Pinpoint the cell where the given text exists, returning its (X, Y) midpoint coordinate. 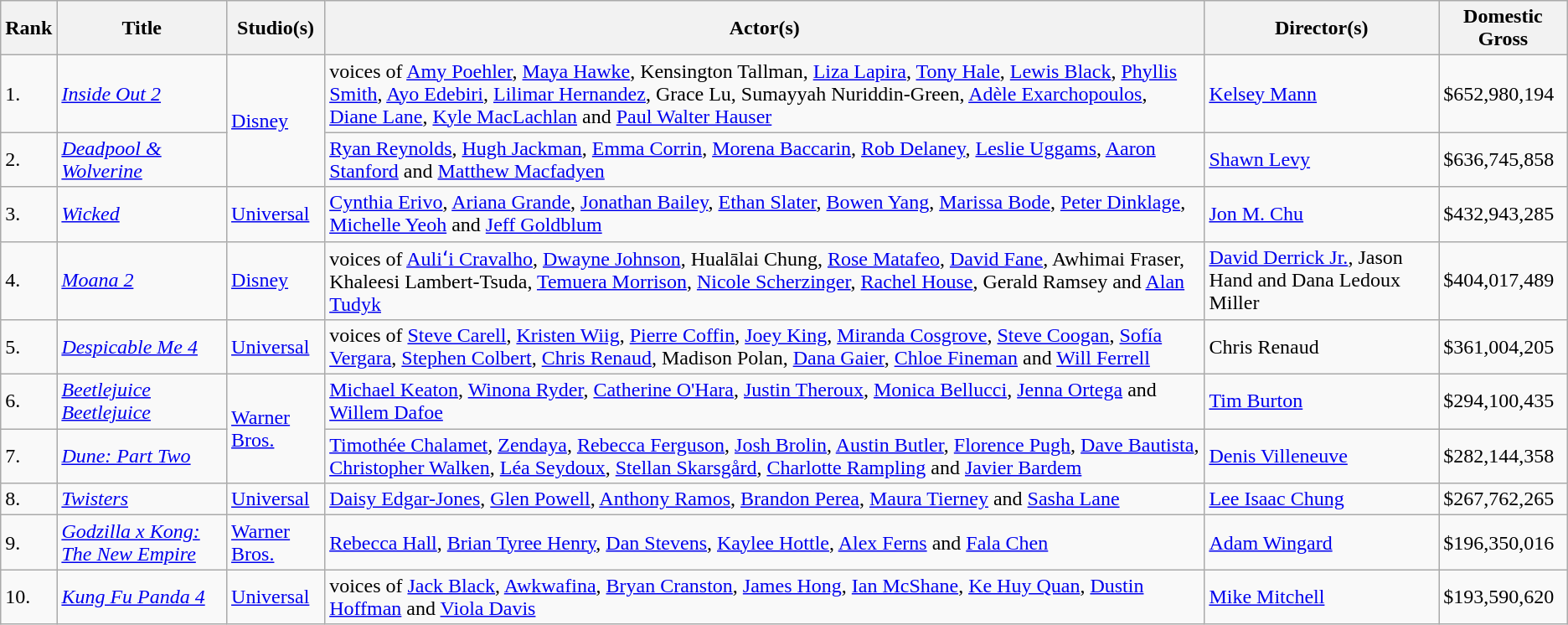
Cynthia Erivo, Ariana Grande, Jonathan Bailey, Ethan Slater, Bowen Yang, Marissa Bode, Peter Dinklage, Michelle Yeoh and Jeff Goldblum (765, 214)
Despicable Me 4 (142, 347)
Shawn Levy (1322, 159)
3. (28, 214)
Deadpool & Wolverine (142, 159)
4. (28, 281)
Rank (28, 28)
$652,980,194 (1504, 94)
Denis Villeneuve (1322, 456)
Dune: Part Two (142, 456)
8. (28, 499)
1. (28, 94)
Kelsey Mann (1322, 94)
Lee Isaac Chung (1322, 499)
Inside Out 2 (142, 94)
$432,943,285 (1504, 214)
Actor(s) (765, 28)
Daisy Edgar-Jones, Glen Powell, Anthony Ramos, Brandon Perea, Maura Tierney and Sasha Lane (765, 499)
$267,762,265 (1504, 499)
$636,745,858 (1504, 159)
David Derrick Jr., Jason Hand and Dana Ledoux Miller (1322, 281)
6. (28, 402)
Chris Renaud (1322, 347)
Jon M. Chu (1322, 214)
Twisters (142, 499)
Studio(s) (276, 28)
$196,350,016 (1504, 543)
Ryan Reynolds, Hugh Jackman, Emma Corrin, Morena Baccarin, Rob Delaney, Leslie Uggams, Aaron Stanford and Matthew Macfadyen (765, 159)
$404,017,489 (1504, 281)
9. (28, 543)
2. (28, 159)
Kung Fu Panda 4 (142, 597)
Domestic Gross (1504, 28)
Rebecca Hall, Brian Tyree Henry, Dan Stevens, Kaylee Hottle, Alex Ferns and Fala Chen (765, 543)
7. (28, 456)
Tim Burton (1322, 402)
Title (142, 28)
10. (28, 597)
Director(s) (1322, 28)
Wicked (142, 214)
Beetlejuice Beetlejuice (142, 402)
Adam Wingard (1322, 543)
$282,144,358 (1504, 456)
voices of Jack Black, Awkwafina, Bryan Cranston, James Hong, Ian McShane, Ke Huy Quan, Dustin Hoffman and Viola Davis (765, 597)
Godzilla x Kong: The New Empire (142, 543)
Michael Keaton, Winona Ryder, Catherine O'Hara, Justin Theroux, Monica Bellucci, Jenna Ortega and Willem Dafoe (765, 402)
Mike Mitchell (1322, 597)
$361,004,205 (1504, 347)
5. (28, 347)
Moana 2 (142, 281)
$193,590,620 (1504, 597)
$294,100,435 (1504, 402)
